Extract the (X, Y) coordinate from the center of the cell holding the provided text.  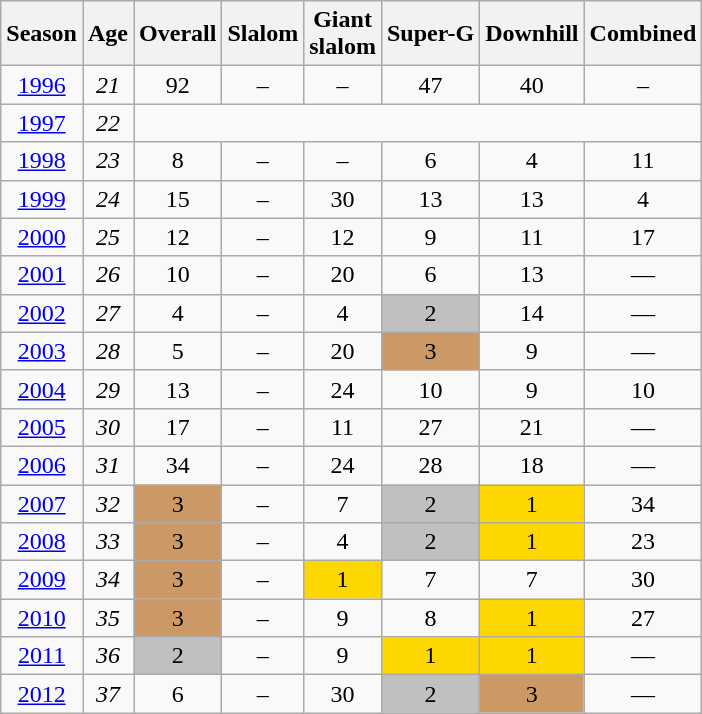
25 (108, 237)
18 (532, 465)
92 (178, 85)
2001 (42, 275)
Giantslalom (343, 34)
29 (108, 389)
14 (532, 313)
2009 (42, 580)
2000 (42, 237)
Super-G (430, 34)
22 (108, 123)
Season (42, 34)
2008 (42, 542)
2006 (42, 465)
Downhill (532, 34)
Combined (643, 34)
2003 (42, 351)
2011 (42, 656)
37 (108, 694)
26 (108, 275)
2005 (42, 427)
1996 (42, 85)
32 (108, 503)
33 (108, 542)
2002 (42, 313)
35 (108, 618)
2010 (42, 618)
Age (108, 34)
40 (532, 85)
1998 (42, 161)
2012 (42, 694)
2007 (42, 503)
2004 (42, 389)
1997 (42, 123)
36 (108, 656)
Slalom (263, 34)
47 (430, 85)
1999 (42, 199)
5 (178, 351)
Overall (178, 34)
31 (108, 465)
15 (178, 199)
